Detect which cell encompasses the target text, then output its (x, y) center coordinate. 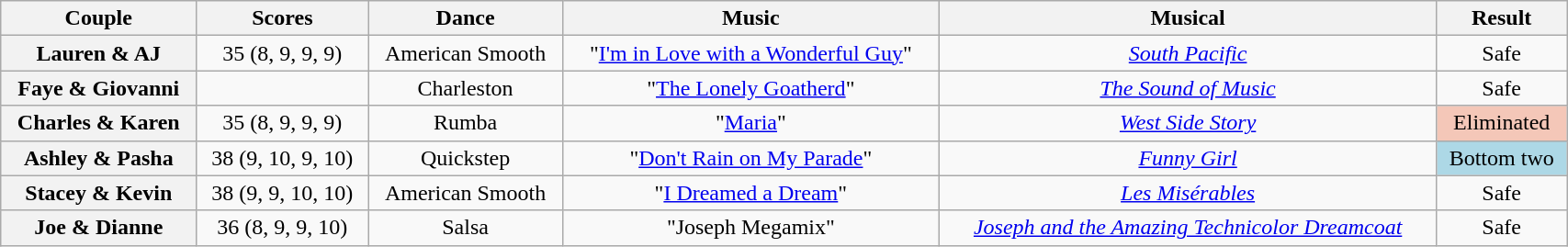
Musical (1187, 18)
Rumba (465, 123)
"I Dreamed a Dream" (750, 193)
Eliminated (1502, 123)
Stacey & Kevin (99, 193)
36 (8, 9, 9, 10) (283, 228)
Faye & Giovanni (99, 88)
Charleston (465, 88)
Couple (99, 18)
Scores (283, 18)
38 (9, 10, 9, 10) (283, 158)
Lauren & AJ (99, 53)
Dance (465, 18)
"I'm in Love with a Wonderful Guy" (750, 53)
Ashley & Pasha (99, 158)
Joseph and the Amazing Technicolor Dreamcoat (1187, 228)
The Sound of Music (1187, 88)
"Maria" (750, 123)
Result (1502, 18)
Quickstep (465, 158)
Les Misérables (1187, 193)
38 (9, 9, 10, 10) (283, 193)
"The Lonely Goatherd" (750, 88)
South Pacific (1187, 53)
West Side Story (1187, 123)
Bottom two (1502, 158)
Charles & Karen (99, 123)
"Joseph Megamix" (750, 228)
Funny Girl (1187, 158)
Salsa (465, 228)
"Don't Rain on My Parade" (750, 158)
Joe & Dianne (99, 228)
Music (750, 18)
